Locate the cell with the specified text and output its (X, Y) center coordinate. 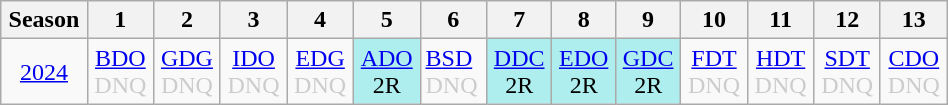
13 (914, 20)
GDGDNQ (188, 72)
9 (648, 20)
7 (520, 20)
DDC2R (520, 72)
5 (386, 20)
1 (120, 20)
Season (44, 20)
HDTDNQ (780, 72)
BDODNQ (120, 72)
EDO2R (584, 72)
6 (454, 20)
2024 (44, 72)
10 (714, 20)
11 (780, 20)
SDTDNQ (848, 72)
CDODNQ (914, 72)
3 (254, 20)
IDODNQ (254, 72)
FDTDNQ (714, 72)
8 (584, 20)
EDGDNQ (320, 72)
GDC2R (648, 72)
2 (188, 20)
12 (848, 20)
ADO2R (386, 72)
BSD DNQ (454, 72)
4 (320, 20)
